Locate the cell with the specified text and output its (X, Y) center coordinate. 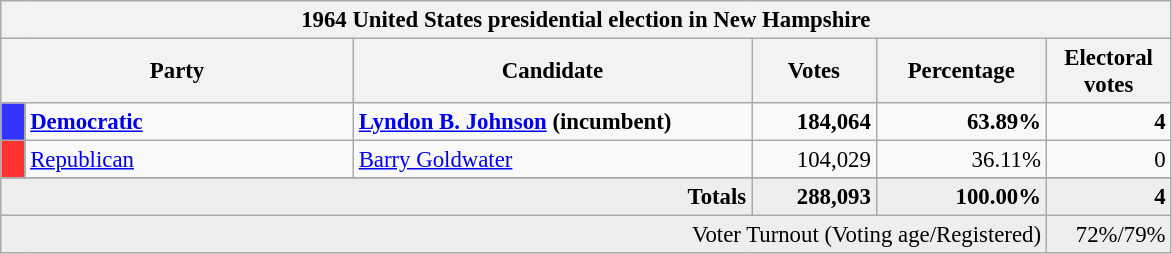
72%/79% (1108, 235)
Electoral votes (1108, 72)
Totals (376, 197)
104,029 (814, 160)
Party (178, 72)
Barry Goldwater (552, 160)
63.89% (961, 122)
1964 United States presidential election in New Hampshire (586, 20)
288,093 (814, 197)
Votes (814, 72)
184,064 (814, 122)
Republican (189, 160)
Percentage (961, 72)
100.00% (961, 197)
Democratic (189, 122)
Lyndon B. Johnson (incumbent) (552, 122)
0 (1108, 160)
Candidate (552, 72)
Voter Turnout (Voting age/Registered) (524, 235)
36.11% (961, 160)
